Find where the given text appears and provide that cell's center as (x, y) coordinate. 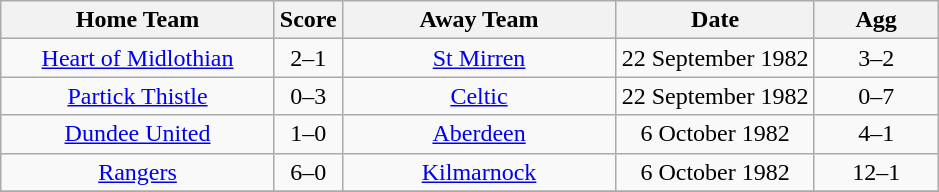
Rangers (138, 172)
Partick Thistle (138, 96)
Aberdeen (479, 134)
Agg (876, 20)
3–2 (876, 58)
Home Team (138, 20)
Celtic (479, 96)
1–0 (308, 134)
Kilmarnock (479, 172)
Score (308, 20)
0–7 (876, 96)
Away Team (479, 20)
0–3 (308, 96)
2–1 (308, 58)
St Mirren (479, 58)
Date (716, 20)
4–1 (876, 134)
Dundee United (138, 134)
Heart of Midlothian (138, 58)
6–0 (308, 172)
12–1 (876, 172)
